Extract the (x, y) coordinate from the center of the cell holding the provided text.  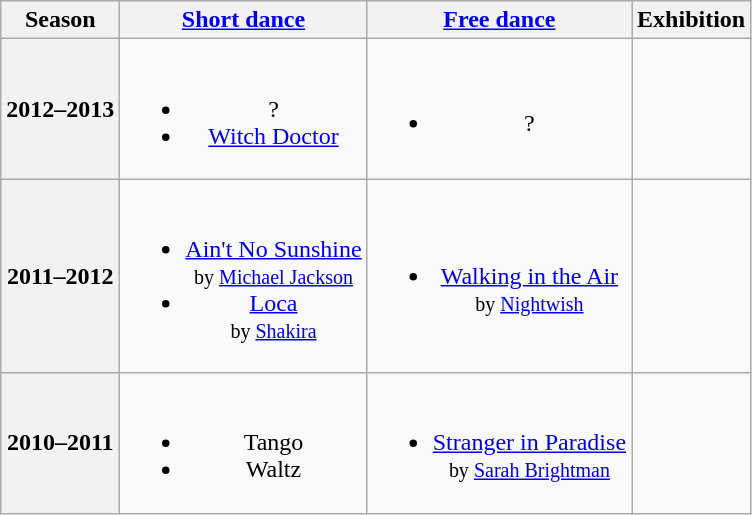
2012–2013 (60, 109)
Stranger in Paradise by Sarah Brightman (499, 443)
Short dance (244, 20)
TangoWaltz (244, 443)
2010–2011 (60, 443)
Free dance (499, 20)
Ain't No Sunshine by Michael Jackson Loca by Shakira (244, 276)
Exhibition (692, 20)
2011–2012 (60, 276)
? (499, 109)
Season (60, 20)
Walking in the Air by Nightwish (499, 276)
?Witch Doctor (244, 109)
